From the cell containing the given text, extract its center point as (x, y) coordinate. 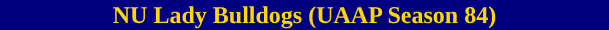
NU Lady Bulldogs (UAAP Season 84) (304, 15)
